Identify which cell holds the provided text, then report its [X, Y] central coordinate. 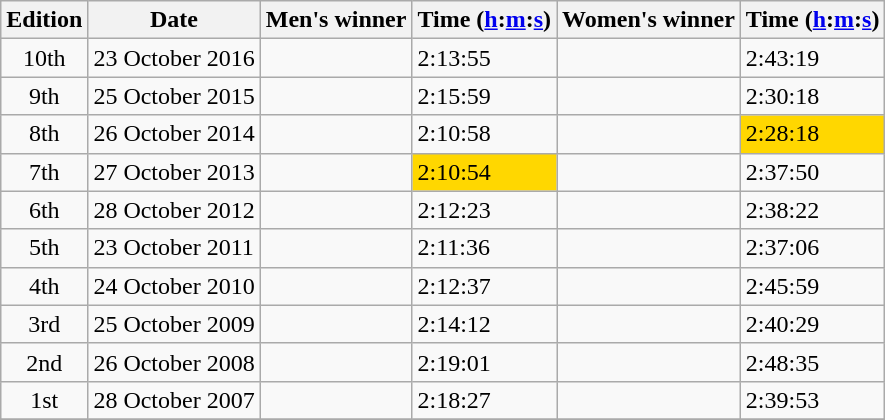
2:18:27 [484, 400]
2:43:19 [812, 58]
Men's winner [336, 20]
23 October 2011 [174, 248]
2:12:37 [484, 286]
2:38:22 [812, 210]
2:39:53 [812, 400]
2:37:06 [812, 248]
28 October 2007 [174, 400]
2:13:55 [484, 58]
2:37:50 [812, 172]
2:28:18 [812, 134]
26 October 2008 [174, 362]
27 October 2013 [174, 172]
2:15:59 [484, 96]
25 October 2015 [174, 96]
28 October 2012 [174, 210]
Date [174, 20]
Women's winner [649, 20]
10th [44, 58]
2:10:54 [484, 172]
2:11:36 [484, 248]
6th [44, 210]
8th [44, 134]
2:45:59 [812, 286]
4th [44, 286]
2nd [44, 362]
5th [44, 248]
2:10:58 [484, 134]
9th [44, 96]
2:19:01 [484, 362]
2:12:23 [484, 210]
3rd [44, 324]
2:14:12 [484, 324]
26 October 2014 [174, 134]
2:48:35 [812, 362]
24 October 2010 [174, 286]
Edition [44, 20]
7th [44, 172]
2:40:29 [812, 324]
1st [44, 400]
23 October 2016 [174, 58]
2:30:18 [812, 96]
25 October 2009 [174, 324]
